Extract the (x, y) coordinate from the center of the cell holding the provided text.  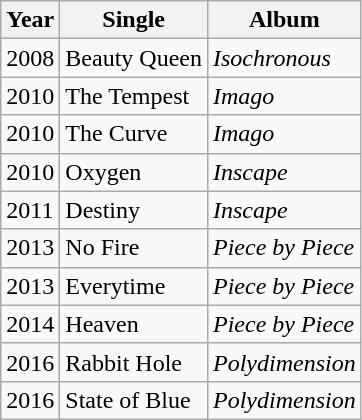
Rabbit Hole (134, 362)
Everytime (134, 286)
2008 (30, 58)
2011 (30, 210)
Album (284, 20)
Oxygen (134, 172)
Heaven (134, 324)
Isochronous (284, 58)
2014 (30, 324)
No Fire (134, 248)
Beauty Queen (134, 58)
Destiny (134, 210)
The Curve (134, 134)
Year (30, 20)
Single (134, 20)
State of Blue (134, 400)
The Tempest (134, 96)
